Determine the [X, Y] coordinate at the center of the cell enclosing the given text.  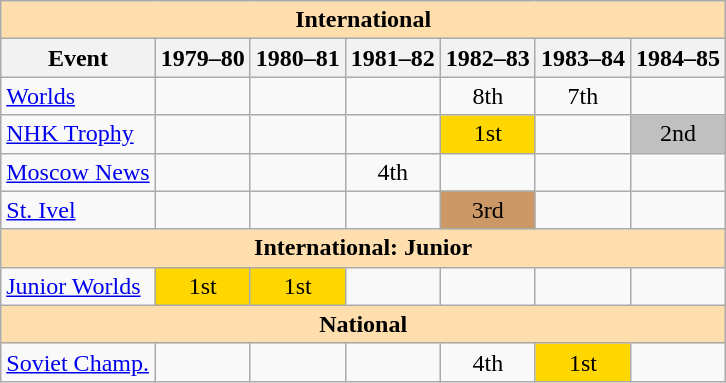
7th [582, 96]
International: Junior [364, 248]
International [364, 20]
Event [78, 58]
1979–80 [202, 58]
1983–84 [582, 58]
Junior Worlds [78, 286]
2nd [678, 134]
NHK Trophy [78, 134]
1980–81 [298, 58]
Moscow News [78, 172]
Worlds [78, 96]
3rd [488, 210]
1982–83 [488, 58]
Soviet Champ. [78, 362]
8th [488, 96]
1981–82 [392, 58]
National [364, 324]
1984–85 [678, 58]
St. Ivel [78, 210]
